Return [x, y] of the center of cell containing provided text 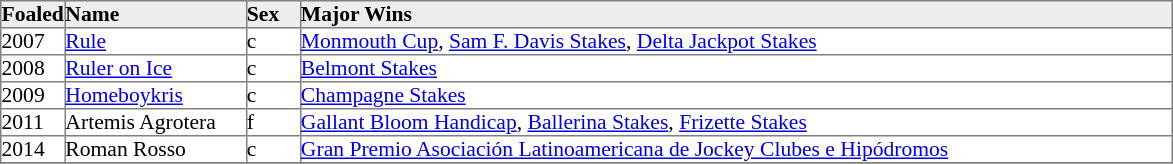
Artemis Agrotera [156, 122]
Roman Rosso [156, 150]
Gran Premio Asociación Latinoamericana de Jockey Clubes e Hipódromos [736, 150]
Major Wins [736, 14]
Gallant Bloom Handicap, Ballerina Stakes, Frizette Stakes [736, 122]
Name [156, 14]
2008 [33, 68]
2014 [33, 150]
2009 [33, 96]
Homeboykris [156, 96]
Belmont Stakes [736, 68]
Champagne Stakes [736, 96]
Monmouth Cup, Sam F. Davis Stakes, Delta Jackpot Stakes [736, 42]
Rule [156, 42]
2007 [33, 42]
2011 [33, 122]
Sex [273, 14]
Foaled [33, 14]
f [273, 122]
Ruler on Ice [156, 68]
